Locate the cell with the specified text and output its [x, y] center coordinate. 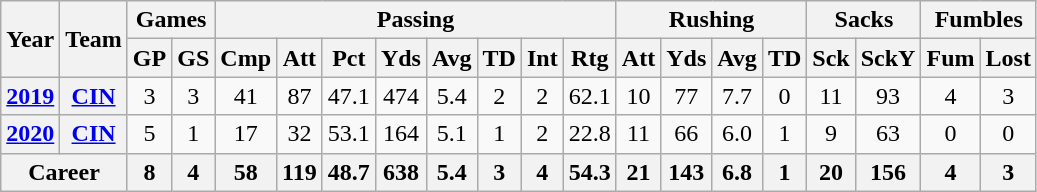
2020 [30, 134]
Sck [831, 58]
58 [246, 172]
53.1 [348, 134]
Sacks [864, 20]
93 [888, 96]
5 [149, 134]
6.0 [738, 134]
87 [300, 96]
41 [246, 96]
GP [149, 58]
32 [300, 134]
SckY [888, 58]
Team [94, 39]
6.8 [738, 172]
8 [149, 172]
77 [686, 96]
17 [246, 134]
Career [64, 172]
Passing [416, 20]
Cmp [246, 58]
Fumbles [978, 20]
119 [300, 172]
9 [831, 134]
20 [831, 172]
Lost [1008, 58]
62.1 [590, 96]
66 [686, 134]
48.7 [348, 172]
638 [400, 172]
GS [194, 58]
Rtg [590, 58]
5.1 [452, 134]
164 [400, 134]
Fum [950, 58]
Rushing [712, 20]
22.8 [590, 134]
47.1 [348, 96]
156 [888, 172]
143 [686, 172]
7.7 [738, 96]
10 [638, 96]
474 [400, 96]
63 [888, 134]
Games [170, 20]
2019 [30, 96]
Int [542, 58]
Year [30, 39]
54.3 [590, 172]
Pct [348, 58]
21 [638, 172]
